For the text-containing cell, return its midpoint in (x, y) coordinate format. 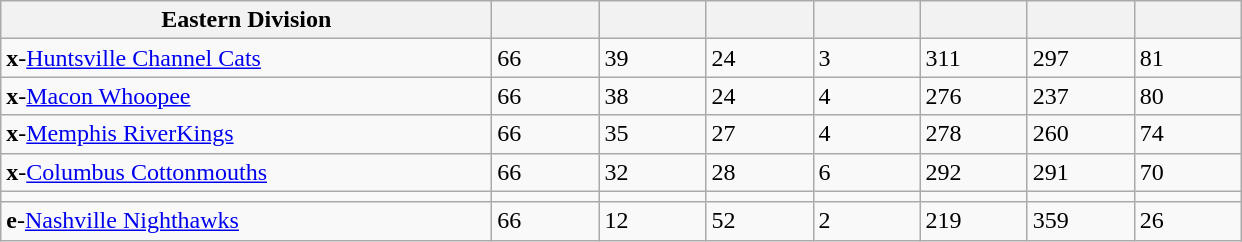
70 (1188, 172)
292 (974, 172)
x-Columbus Cottonmouths (246, 172)
74 (1188, 134)
359 (1080, 221)
260 (1080, 134)
28 (760, 172)
12 (652, 221)
x-Huntsville Channel Cats (246, 58)
26 (1188, 221)
x-Macon Whoopee (246, 96)
81 (1188, 58)
276 (974, 96)
6 (866, 172)
297 (1080, 58)
278 (974, 134)
32 (652, 172)
Eastern Division (246, 20)
35 (652, 134)
x-Memphis RiverKings (246, 134)
27 (760, 134)
38 (652, 96)
237 (1080, 96)
80 (1188, 96)
291 (1080, 172)
2 (866, 221)
39 (652, 58)
311 (974, 58)
e-Nashville Nighthawks (246, 221)
52 (760, 221)
3 (866, 58)
219 (974, 221)
